For the text-containing cell, return its midpoint in [x, y] coordinate format. 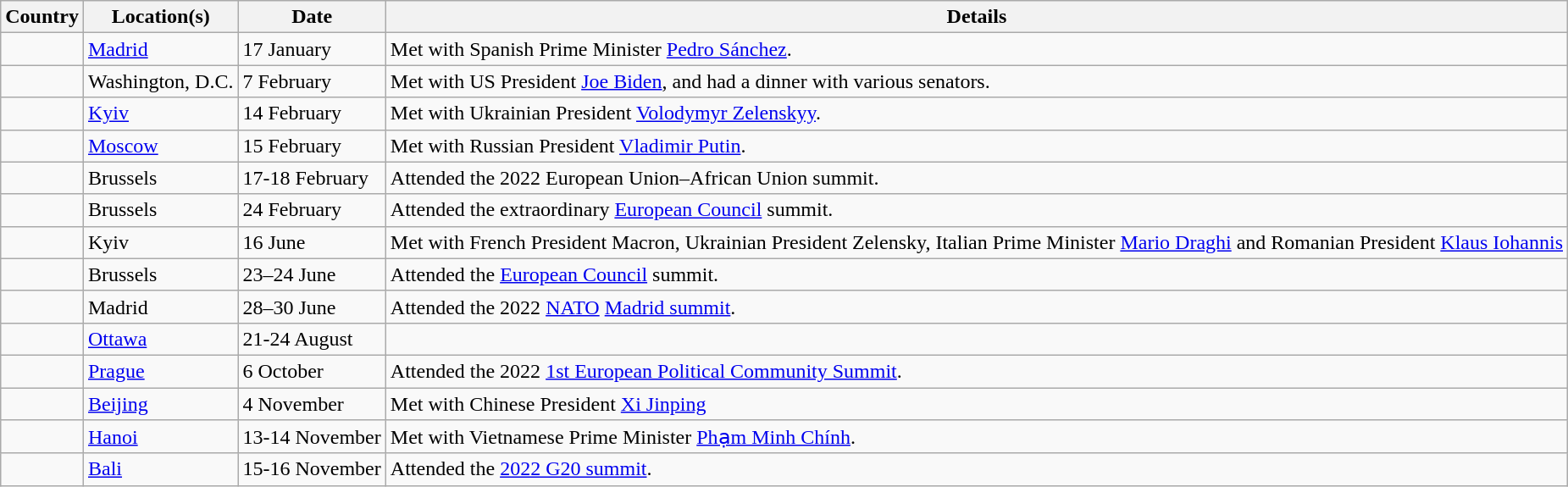
24 February [312, 210]
Details [976, 17]
Moscow [160, 146]
Attended the 2022 European Union–African Union summit. [976, 178]
Attended the 2022 G20 summit. [976, 469]
Beijing [160, 404]
7 February [312, 81]
Ottawa [160, 339]
Met with French President Macron, Ukrainian President Zelensky, Italian Prime Minister Mario Draghi and Romanian President Klaus Iohannis [976, 242]
17-18 February [312, 178]
Met with US President Joe Biden, and had a dinner with various senators. [976, 81]
14 February [312, 113]
Met with Russian President Vladimir Putin. [976, 146]
Met with Vietnamese Prime Minister Phạm Minh Chính. [976, 437]
Attended the European Council summit. [976, 274]
17 January [312, 49]
Prague [160, 371]
Bali [160, 469]
Met with Ukrainian President Volodymyr Zelenskyy. [976, 113]
21-24 August [312, 339]
Washington, D.C. [160, 81]
15 February [312, 146]
Location(s) [160, 17]
Attended the 2022 1st European Political Community Summit. [976, 371]
Attended the extraordinary European Council summit. [976, 210]
15-16 November [312, 469]
16 June [312, 242]
13-14 November [312, 437]
23–24 June [312, 274]
Date [312, 17]
Attended the 2022 NATO Madrid summit. [976, 307]
Hanoi [160, 437]
Met with Chinese President Xi Jinping [976, 404]
Met with Spanish Prime Minister Pedro Sánchez. [976, 49]
Country [42, 17]
28–30 June [312, 307]
6 October [312, 371]
4 November [312, 404]
